Output the (X, Y) coordinate of the center of the cell containing the given text.  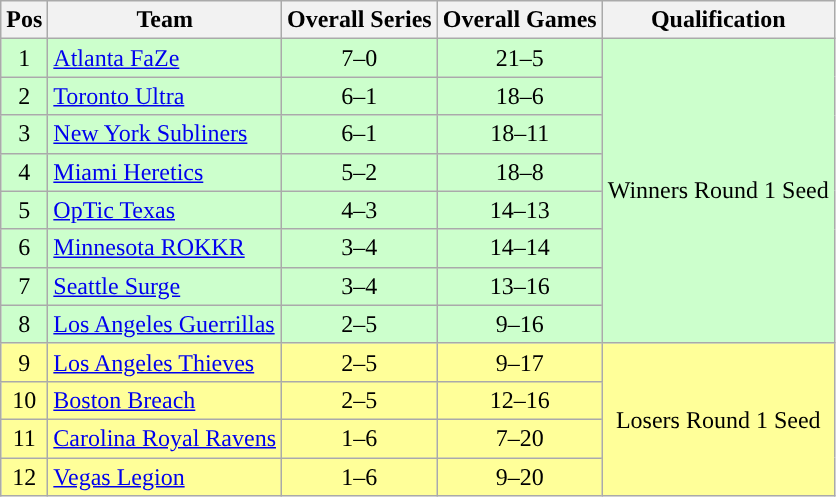
Boston Breach (165, 400)
9–17 (520, 362)
12 (24, 477)
2 (24, 96)
9 (24, 362)
Pos (24, 20)
5 (24, 210)
New York Subliners (165, 134)
14–14 (520, 248)
12–16 (520, 400)
Seattle Surge (165, 286)
8 (24, 324)
18–11 (520, 134)
14–13 (520, 210)
Winners Round 1 Seed (718, 191)
Losers Round 1 Seed (718, 419)
4 (24, 172)
Los Angeles Guerrillas (165, 324)
Overall Series (360, 20)
18–8 (520, 172)
Toronto Ultra (165, 96)
13–16 (520, 286)
Team (165, 20)
Miami Heretics (165, 172)
OpTic Texas (165, 210)
7–0 (360, 58)
Overall Games (520, 20)
11 (24, 438)
5–2 (360, 172)
Carolina Royal Ravens (165, 438)
6 (24, 248)
1 (24, 58)
3 (24, 134)
7–20 (520, 438)
18–6 (520, 96)
Los Angeles Thieves (165, 362)
7 (24, 286)
Vegas Legion (165, 477)
Atlanta FaZe (165, 58)
Qualification (718, 20)
9–16 (520, 324)
4–3 (360, 210)
10 (24, 400)
Minnesota ROKKR (165, 248)
21–5 (520, 58)
9–20 (520, 477)
